Detect which cell encompasses the target text, then output its [X, Y] center coordinate. 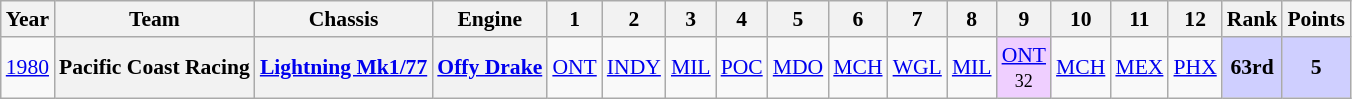
INDY [634, 68]
4 [742, 19]
Points [1316, 19]
7 [918, 19]
ONT32 [1024, 68]
8 [972, 19]
Lightning Mk1/77 [344, 68]
MDO [798, 68]
6 [858, 19]
9 [1024, 19]
Rank [1252, 19]
3 [691, 19]
1980 [28, 68]
2 [634, 19]
ONT [574, 68]
Chassis [344, 19]
11 [1139, 19]
MEX [1139, 68]
WGL [918, 68]
1 [574, 19]
63rd [1252, 68]
Year [28, 19]
POC [742, 68]
Pacific Coast Racing [154, 68]
Offy Drake [490, 68]
10 [1080, 19]
Engine [490, 19]
Team [154, 19]
12 [1194, 19]
PHX [1194, 68]
